Search for the cell housing the specified text and yield its (X, Y) center coordinate. 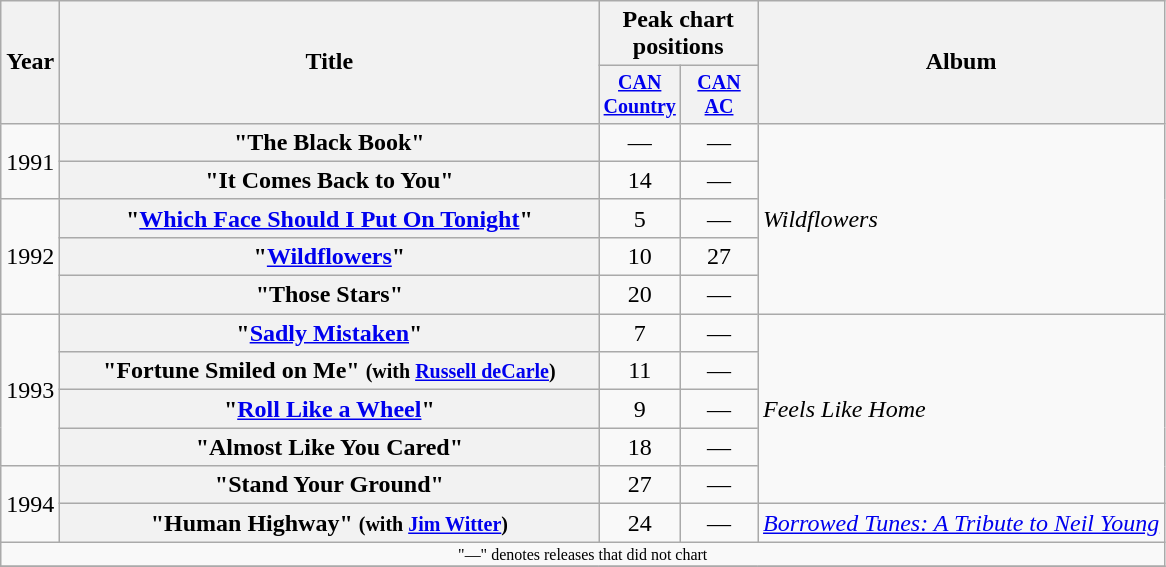
Year (30, 62)
5 (640, 218)
"Roll Like a Wheel" (330, 409)
Feels Like Home (962, 409)
"Fortune Smiled on Me" (with Russell deCarle) (330, 371)
11 (640, 371)
Title (330, 62)
Borrowed Tunes: A Tribute to Neil Young (962, 523)
"Wildflowers" (330, 256)
"Human Highway" (with Jim Witter) (330, 523)
7 (640, 333)
18 (640, 447)
14 (640, 180)
1993 (30, 390)
"Which Face Should I Put On Tonight" (330, 218)
Peak chartpositions (678, 34)
"The Black Book" (330, 142)
1992 (30, 256)
24 (640, 523)
"Those Stars" (330, 295)
10 (640, 256)
Album (962, 62)
1994 (30, 504)
20 (640, 295)
CAN AC (720, 94)
"Almost Like You Cared" (330, 447)
"Sadly Mistaken" (330, 333)
CAN Country (640, 94)
9 (640, 409)
Wildflowers (962, 218)
"—" denotes releases that did not chart (583, 554)
1991 (30, 161)
"Stand Your Ground" (330, 485)
"It Comes Back to You" (330, 180)
